Find where the given text appears and provide that cell's center as [X, Y] coordinate. 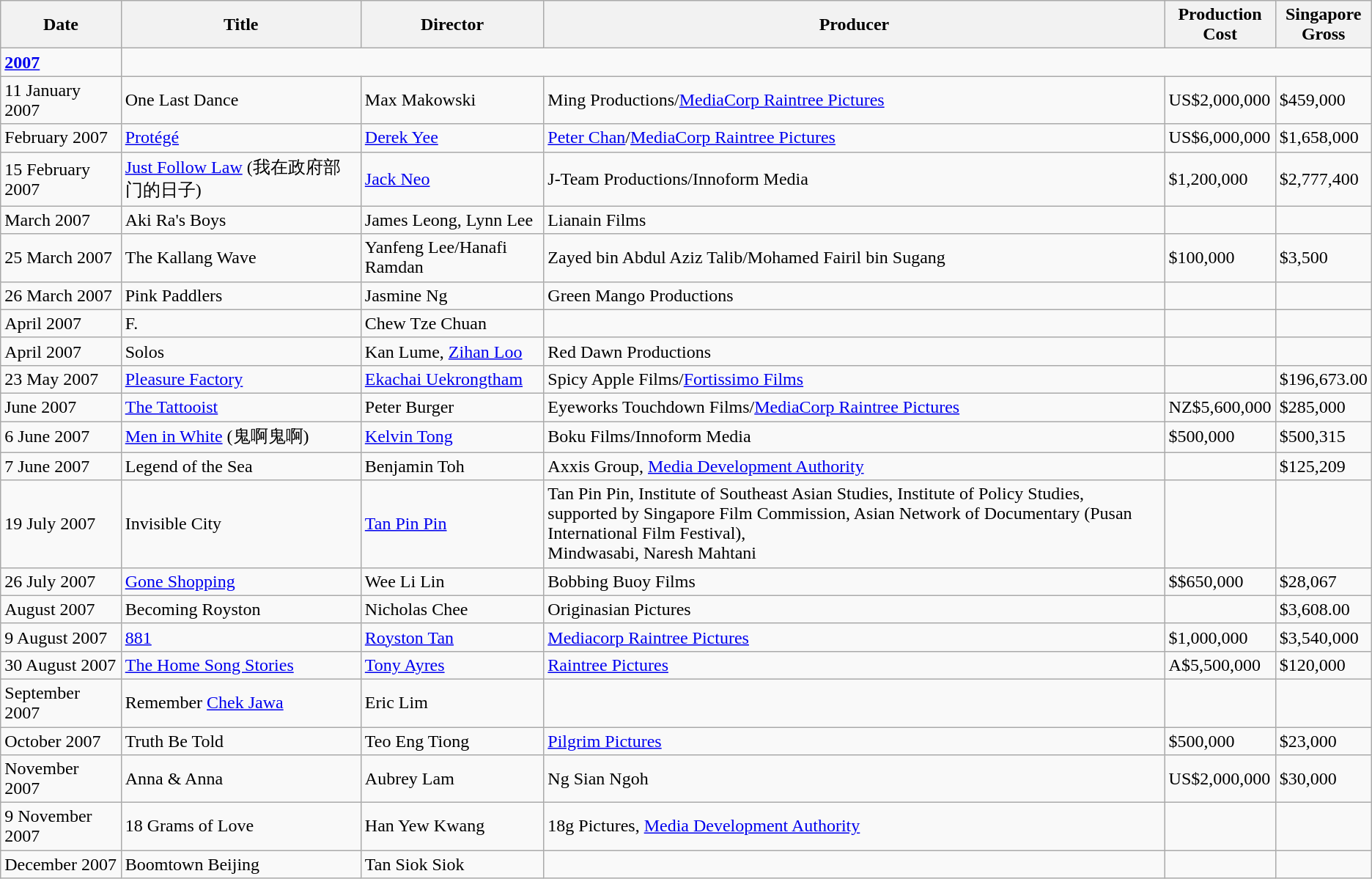
Originasian Pictures [855, 609]
Just Follow Law (我在政府部门的日子) [240, 179]
James Leong, Lynn Lee [452, 220]
Date [61, 25]
$3,608.00 [1324, 609]
6 June 2007 [61, 437]
$28,067 [1324, 581]
$196,673.00 [1324, 379]
Pink Paddlers [240, 295]
November 2007 [61, 779]
$30,000 [1324, 779]
30 August 2007 [61, 665]
Spicy Apple Films/Fortissimo Films [855, 379]
Benjamin Toh [452, 466]
9 August 2007 [61, 637]
October 2007 [61, 741]
881 [240, 637]
26 July 2007 [61, 581]
The Kallang Wave [240, 258]
7 June 2007 [61, 466]
Protégé [240, 138]
$459,000 [1324, 100]
15 February 2007 [61, 179]
23 May 2007 [61, 379]
Solos [240, 351]
One Last Dance [240, 100]
$1,000,000 [1220, 637]
Yanfeng Lee/Hanafi Ramdan [452, 258]
11 January 2007 [61, 100]
Royston Tan [452, 637]
September 2007 [61, 702]
19 July 2007 [61, 523]
NZ$5,600,000 [1220, 407]
Chew Tze Chuan [452, 323]
Boku Films/Innoform Media [855, 437]
$500,315 [1324, 437]
Axxis Group, Media Development Authority [855, 466]
Jasmine Ng [452, 295]
Ng Sian Ngoh [855, 779]
9 November 2007 [61, 827]
June 2007 [61, 407]
2007 [61, 62]
Director [452, 25]
Becoming Royston [240, 609]
Teo Eng Tiong [452, 741]
August 2007 [61, 609]
$23,000 [1324, 741]
The Home Song Stories [240, 665]
$2,777,400 [1324, 179]
Men in White (鬼啊鬼啊) [240, 437]
Gone Shopping [240, 581]
Aubrey Lam [452, 779]
Anna & Anna [240, 779]
Kan Lume, Zihan Loo [452, 351]
$$650,000 [1220, 581]
Ekachai Uekrongtham [452, 379]
25 March 2007 [61, 258]
Peter Burger [452, 407]
Peter Chan/MediaCorp Raintree Pictures [855, 138]
Pilgrim Pictures [855, 741]
The Tattooist [240, 407]
Red Dawn Productions [855, 351]
Nicholas Chee [452, 609]
Remember Chek Jawa [240, 702]
Producer [855, 25]
Tony Ayres [452, 665]
A$5,500,000 [1220, 665]
Wee Li Lin [452, 581]
Singapore Gross [1324, 25]
March 2007 [61, 220]
$1,658,000 [1324, 138]
February 2007 [61, 138]
$3,540,000 [1324, 637]
Title [240, 25]
Tan Siok Siok [452, 864]
Invisible City [240, 523]
Mediacorp Raintree Pictures [855, 637]
December 2007 [61, 864]
$3,500 [1324, 258]
$285,000 [1324, 407]
Truth Be Told [240, 741]
Eric Lim [452, 702]
Bobbing Buoy Films [855, 581]
$100,000 [1220, 258]
Kelvin Tong [452, 437]
$1,200,000 [1220, 179]
Han Yew Kwang [452, 827]
US$6,000,000 [1220, 138]
$125,209 [1324, 466]
Ming Productions/MediaCorp Raintree Pictures [855, 100]
Legend of the Sea [240, 466]
Zayed bin Abdul Aziz Talib/Mohamed Fairil bin Sugang [855, 258]
F. [240, 323]
Raintree Pictures [855, 665]
Derek Yee [452, 138]
Boomtown Beijing [240, 864]
18 Grams of Love [240, 827]
Aki Ra's Boys [240, 220]
Max Makowski [452, 100]
Eyeworks Touchdown Films/MediaCorp Raintree Pictures [855, 407]
Production Cost [1220, 25]
26 March 2007 [61, 295]
Tan Pin Pin [452, 523]
Pleasure Factory [240, 379]
Jack Neo [452, 179]
Lianain Films [855, 220]
J-Team Productions/Innoform Media [855, 179]
18g Pictures, Media Development Authority [855, 827]
$120,000 [1324, 665]
Green Mango Productions [855, 295]
